Pinpoint the cell where the given text exists, returning its (x, y) midpoint coordinate. 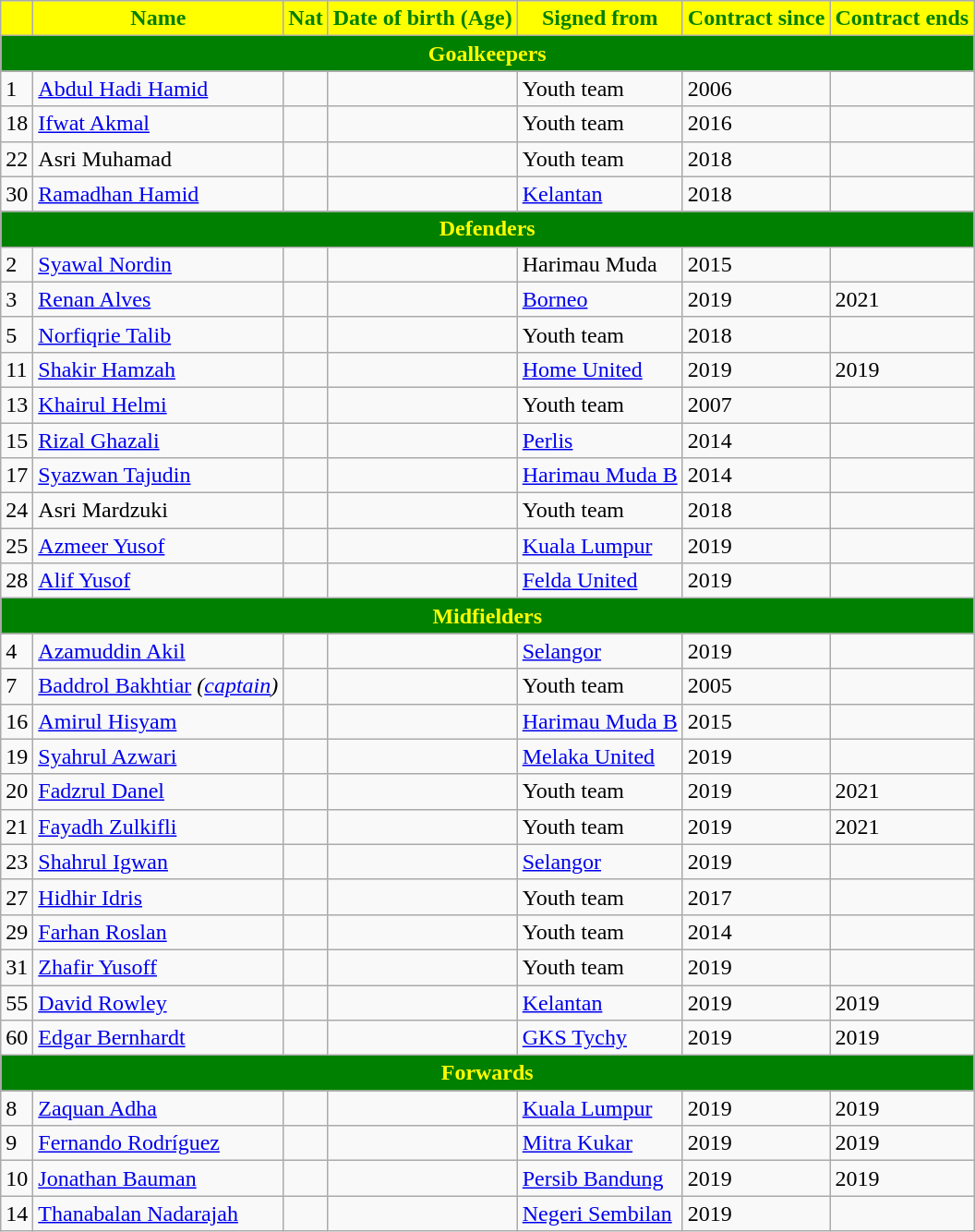
Shakir Hamzah (159, 369)
Asri Muhamad (159, 159)
Thanabalan Nadarajah (159, 1214)
Contract ends (902, 18)
Felda United (600, 581)
Name (159, 18)
Renan Alves (159, 299)
13 (17, 405)
19 (17, 756)
10 (17, 1178)
15 (17, 441)
GKS Tychy (600, 1038)
17 (17, 476)
Mitra Kukar (600, 1143)
Asri Mardzuki (159, 511)
Goalkeepers (487, 54)
55 (17, 1002)
31 (17, 967)
5 (17, 334)
Date of birth (Age) (423, 18)
Edgar Bernhardt (159, 1038)
1 (17, 89)
Norfiqrie Talib (159, 334)
Abdul Hadi Hamid (159, 89)
8 (17, 1108)
2016 (756, 124)
21 (17, 827)
Contract since (756, 18)
Baddrol Bakhtiar (captain) (159, 686)
David Rowley (159, 1002)
Fayadh Zulkifli (159, 827)
Borneo (600, 299)
27 (17, 897)
Zaquan Adha (159, 1108)
16 (17, 721)
Ramadhan Hamid (159, 194)
Alif Yusof (159, 581)
Azamuddin Akil (159, 651)
60 (17, 1038)
25 (17, 546)
Azmeer Yusof (159, 546)
7 (17, 686)
Syawal Nordin (159, 264)
18 (17, 124)
Zhafir Yusoff (159, 967)
Jonathan Bauman (159, 1178)
Rizal Ghazali (159, 441)
3 (17, 299)
Syazwan Tajudin (159, 476)
2006 (756, 89)
4 (17, 651)
Persib Bandung (600, 1178)
Defenders (487, 229)
Harimau Muda (600, 264)
Signed from (600, 18)
Fernando Rodríguez (159, 1143)
2007 (756, 405)
Hidhir Idris (159, 897)
11 (17, 369)
22 (17, 159)
Midfielders (487, 616)
Khairul Helmi (159, 405)
2 (17, 264)
Amirul Hisyam (159, 721)
Fadzrul Danel (159, 791)
Ifwat Akmal (159, 124)
Perlis (600, 441)
29 (17, 932)
14 (17, 1214)
2005 (756, 686)
20 (17, 791)
9 (17, 1143)
Negeri Sembilan (600, 1214)
Shahrul Igwan (159, 862)
23 (17, 862)
Nat (306, 18)
Melaka United (600, 756)
28 (17, 581)
Farhan Roslan (159, 932)
30 (17, 194)
2017 (756, 897)
Home United (600, 369)
Forwards (487, 1073)
Syahrul Azwari (159, 756)
24 (17, 511)
